For the text-containing cell, return its midpoint in [X, Y] coordinate format. 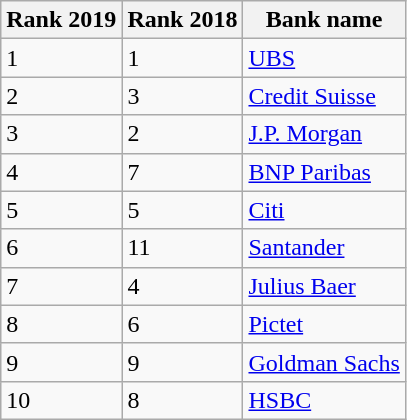
Rank 2019 [62, 20]
J.P. Morgan [324, 134]
BNP Paribas [324, 172]
11 [182, 248]
HSBC [324, 400]
Goldman Sachs [324, 362]
Santander [324, 248]
Pictet [324, 324]
10 [62, 400]
Julius Baer [324, 286]
Rank 2018 [182, 20]
UBS [324, 58]
Credit Suisse [324, 96]
Bank name [324, 20]
Citi [324, 210]
